From the cell containing the given text, extract its center point as (X, Y) coordinate. 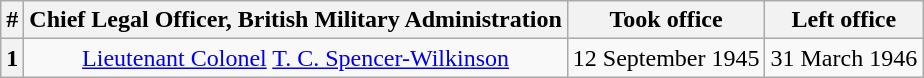
# (12, 20)
Left office (844, 20)
Lieutenant Colonel T. C. Spencer-Wilkinson (296, 58)
1 (12, 58)
12 September 1945 (666, 58)
Took office (666, 20)
31 March 1946 (844, 58)
Chief Legal Officer, British Military Administration (296, 20)
